From the cell containing the given text, extract its center point as [x, y] coordinate. 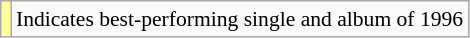
Indicates best-performing single and album of 1996 [240, 19]
